Capture the cell that displays the provided text and extract its [x, y] central coordinate. 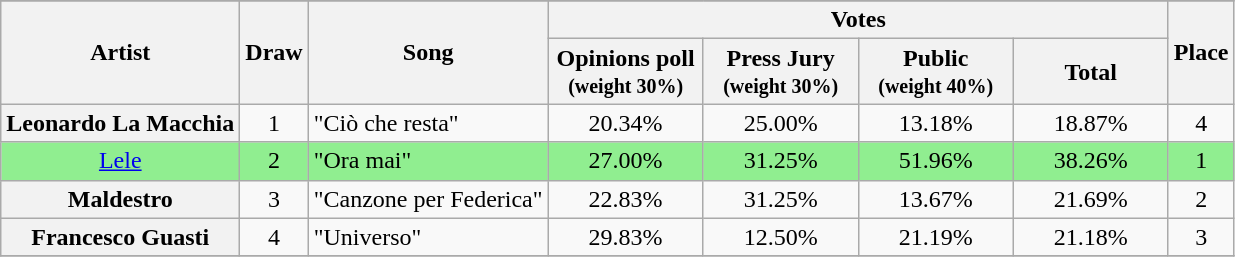
13.67% [936, 199]
25.00% [780, 123]
18.87% [1090, 123]
Public(weight 40%) [936, 72]
21.19% [936, 237]
38.26% [1090, 161]
20.34% [626, 123]
27.00% [626, 161]
13.18% [936, 123]
Artist [120, 52]
Leonardo La Macchia [120, 123]
Francesco Guasti [120, 237]
Press Jury(weight 30%) [780, 72]
"Universo" [428, 237]
29.83% [626, 237]
"Ora mai" [428, 161]
Opinions poll(weight 30%) [626, 72]
Place [1201, 52]
12.50% [780, 237]
21.18% [1090, 237]
"Canzone per Federica" [428, 199]
51.96% [936, 161]
Total [1090, 72]
Lele [120, 161]
22.83% [626, 199]
Maldestro [120, 199]
Draw [274, 52]
Votes [858, 20]
Song [428, 52]
21.69% [1090, 199]
"Ciò che resta" [428, 123]
